Scan for the cell matching the given text and deliver its [X, Y] coordinate at center. 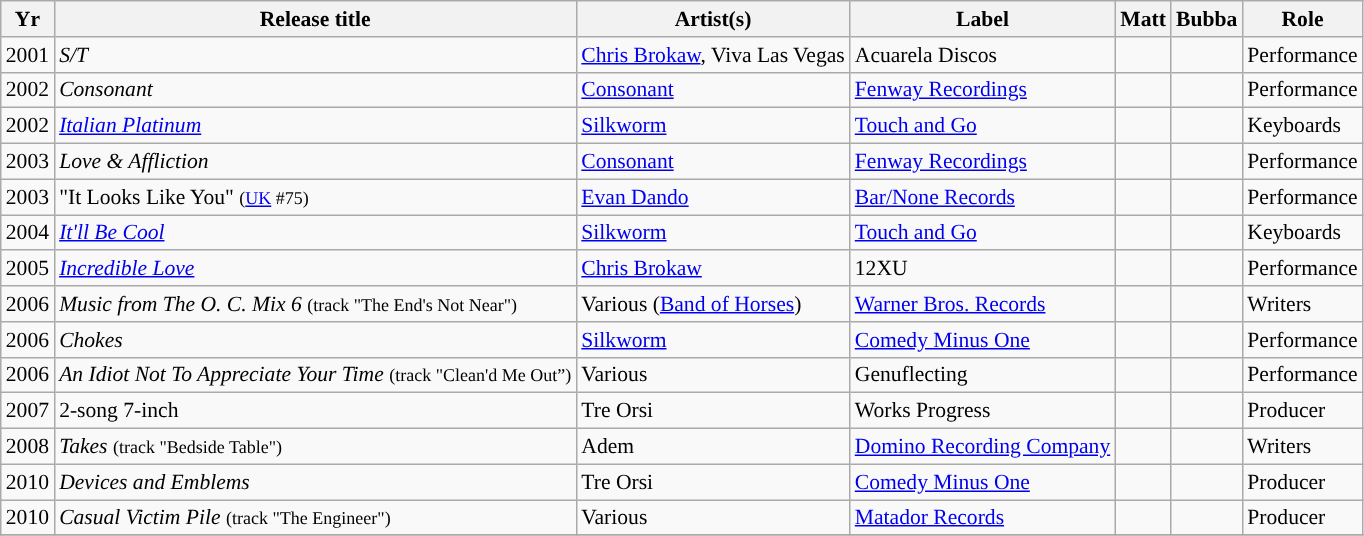
2005 [28, 269]
2004 [28, 233]
Artist(s) [712, 19]
Evan Dando [712, 197]
Release title [315, 19]
Domino Recording Company [983, 447]
Takes (track "Bedside Table") [315, 447]
Acuarela Discos [983, 55]
Label [983, 19]
S/T [315, 55]
Chris Brokaw [712, 269]
Role [1302, 19]
Chris Brokaw, Viva Las Vegas [712, 55]
Works Progress [983, 411]
Bubba [1206, 19]
Genuflecting [983, 375]
Incredible Love [315, 269]
2-song 7-inch [315, 411]
Warner Bros. Records [983, 304]
Music from The O. C. Mix 6 (track "The End's Not Near") [315, 304]
Italian Platinum [315, 126]
Devices and Emblems [315, 482]
Love & Affliction [315, 162]
Matador Records [983, 518]
Matt [1143, 19]
Casual Victim Pile (track "The Engineer") [315, 518]
Yr [28, 19]
Bar/None Records [983, 197]
"It Looks Like You" (UK #75) [315, 197]
Chokes [315, 340]
2007 [28, 411]
12XU [983, 269]
It'll Be Cool [315, 233]
Various (Band of Horses) [712, 304]
Adem [712, 447]
2008 [28, 447]
An Idiot Not To Appreciate Your Time (track "Clean'd Me Out”) [315, 375]
2001 [28, 55]
